For the text-containing cell, return its midpoint in [x, y] coordinate format. 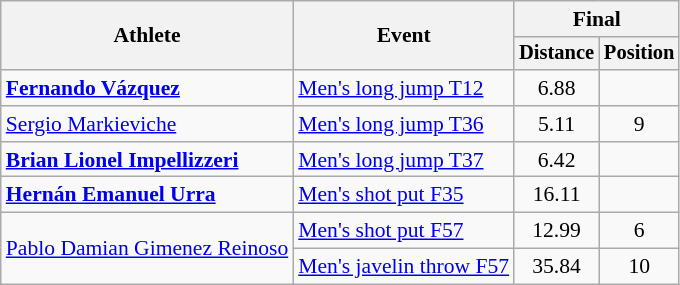
9 [639, 124]
Hernán Emanuel Urra [147, 195]
Brian Lionel Impellizzeri [147, 160]
6.42 [556, 160]
Fernando Vázquez [147, 88]
Men's javelin throw F57 [404, 267]
Sergio Markieviche [147, 124]
Men's long jump T36 [404, 124]
Pablo Damian Gimenez Reinoso [147, 248]
Distance [556, 54]
12.99 [556, 231]
Men's shot put F57 [404, 231]
Men's shot put F35 [404, 195]
10 [639, 267]
Men's long jump T37 [404, 160]
Final [596, 19]
Men's long jump T12 [404, 88]
Position [639, 54]
Athlete [147, 36]
Event [404, 36]
5.11 [556, 124]
35.84 [556, 267]
16.11 [556, 195]
6 [639, 231]
6.88 [556, 88]
